Identify which cell holds the provided text, then report its (x, y) central coordinate. 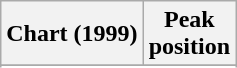
Chart (1999) (72, 34)
Peakposition (189, 34)
